Provide the (X, Y) coordinate of the cell's center where the given text is located.  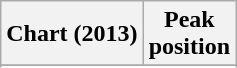
Chart (2013) (72, 34)
Peakposition (189, 34)
